Pinpoint the cell where the given text exists, returning its [x, y] midpoint coordinate. 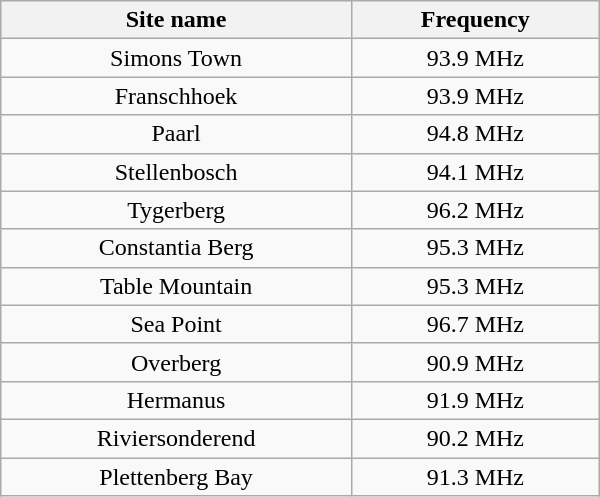
Table Mountain [176, 286]
91.9 MHz [475, 400]
Site name [176, 20]
90.9 MHz [475, 362]
91.3 MHz [475, 477]
94.8 MHz [475, 134]
Hermanus [176, 400]
Overberg [176, 362]
Frequency [475, 20]
Sea Point [176, 324]
Constantia Berg [176, 248]
Stellenbosch [176, 172]
96.7 MHz [475, 324]
96.2 MHz [475, 210]
Plettenberg Bay [176, 477]
Paarl [176, 134]
94.1 MHz [475, 172]
90.2 MHz [475, 438]
Simons Town [176, 58]
Tygerberg [176, 210]
Franschhoek [176, 96]
Riviersonderend [176, 438]
